Return the [X, Y] coordinate for the center point of the cell that contains the specified text.  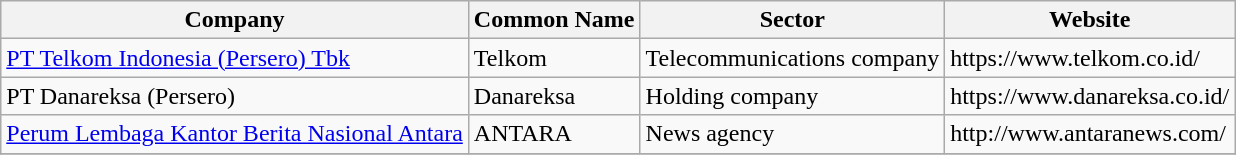
Telecommunications company [792, 58]
Telkom [554, 58]
https://www.telkom.co.id/ [1090, 58]
http://www.antaranews.com/ [1090, 134]
https://www.danareksa.co.id/ [1090, 96]
PT Telkom Indonesia (Persero) Tbk [235, 58]
ANTARA [554, 134]
Sector [792, 20]
Common Name [554, 20]
Website [1090, 20]
Company [235, 20]
Perum Lembaga Kantor Berita Nasional Antara [235, 134]
Holding company [792, 96]
Danareksa [554, 96]
PT Danareksa (Persero) [235, 96]
News agency [792, 134]
